Identify which cell holds the provided text, then report its (x, y) central coordinate. 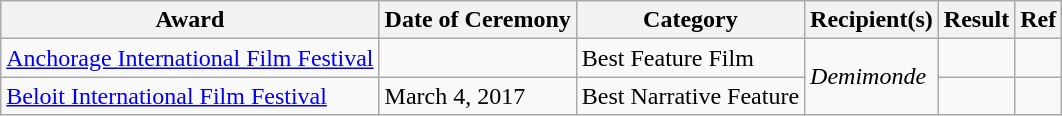
Award (190, 20)
Anchorage International Film Festival (190, 58)
Best Feature Film (690, 58)
Category (690, 20)
Ref (1038, 20)
Recipient(s) (872, 20)
Best Narrative Feature (690, 96)
Demimonde (872, 77)
Beloit International Film Festival (190, 96)
Date of Ceremony (478, 20)
March 4, 2017 (478, 96)
Result (976, 20)
